Return (X, Y) of the center of cell containing provided text 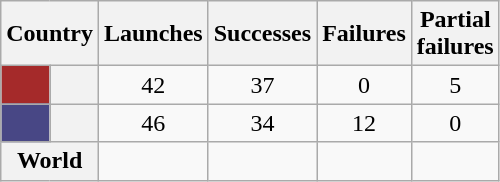
World (50, 161)
42 (153, 85)
37 (262, 85)
Failures (364, 34)
Successes (262, 34)
5 (455, 85)
Partialfailures (455, 34)
Country (50, 34)
12 (364, 123)
34 (262, 123)
46 (153, 123)
Launches (153, 34)
